Search for the cell housing the specified text and yield its [X, Y] center coordinate. 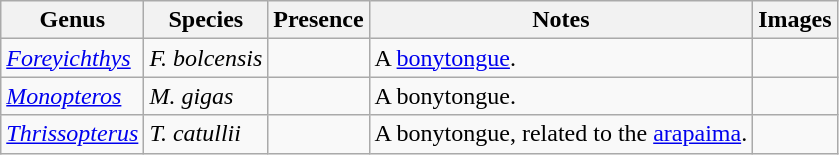
Images [795, 20]
Monopteros [72, 96]
A bonytongue, related to the arapaima. [561, 134]
Species [206, 20]
Notes [561, 20]
F. bolcensis [206, 58]
Thrissopterus [72, 134]
M. gigas [206, 96]
Presence [318, 20]
Foreyichthys [72, 58]
T. catullii [206, 134]
Genus [72, 20]
